From the cell containing the given text, extract its center point as (X, Y) coordinate. 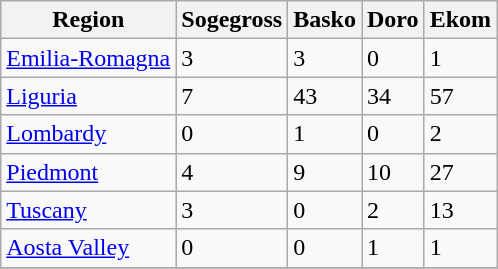
13 (460, 210)
Ekom (460, 20)
4 (232, 172)
27 (460, 172)
Sogegross (232, 20)
10 (394, 172)
43 (325, 96)
Tuscany (88, 210)
Lombardy (88, 134)
Liguria (88, 96)
Emilia-Romagna (88, 58)
9 (325, 172)
Doro (394, 20)
Region (88, 20)
Basko (325, 20)
57 (460, 96)
7 (232, 96)
Piedmont (88, 172)
Aosta Valley (88, 248)
34 (394, 96)
